Find where the given text appears and provide that cell's center as [x, y] coordinate. 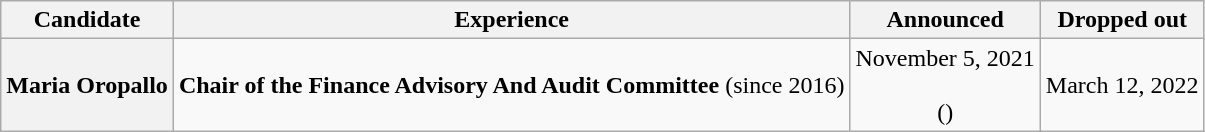
March 12, 2022 [1122, 85]
Experience [512, 20]
Dropped out [1122, 20]
November 5, 2021() [945, 85]
Chair of the Finance Advisory And Audit Committee (since 2016) [512, 85]
Announced [945, 20]
Candidate [88, 20]
Maria Oropallo [88, 85]
